From the cell containing the given text, extract its center point as (x, y) coordinate. 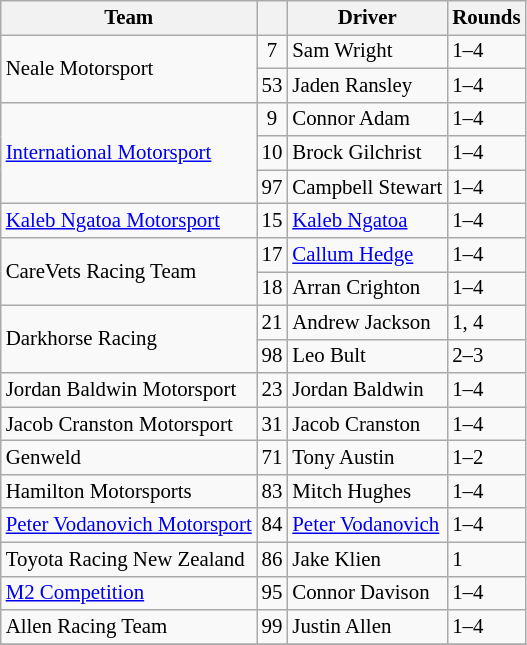
99 (272, 627)
CareVets Racing Team (129, 272)
95 (272, 593)
1–2 (486, 458)
1 (486, 559)
23 (272, 390)
International Motorsport (129, 153)
Jacob Cranston Motorsport (129, 424)
9 (272, 119)
2–3 (486, 356)
Darkhorse Racing (129, 339)
Jacob Cranston (367, 424)
Mitch Hughes (367, 491)
Hamilton Motorsports (129, 491)
Andrew Jackson (367, 322)
Justin Allen (367, 627)
86 (272, 559)
Jordan Baldwin (367, 390)
Connor Davison (367, 593)
31 (272, 424)
1, 4 (486, 322)
10 (272, 153)
84 (272, 525)
Kaleb Ngatoa Motorsport (129, 221)
53 (272, 85)
Callum Hedge (367, 255)
83 (272, 491)
98 (272, 356)
Tony Austin (367, 458)
17 (272, 255)
15 (272, 221)
Campbell Stewart (367, 187)
Rounds (486, 18)
Peter Vodanovich Motorsport (129, 525)
Connor Adam (367, 119)
Jaden Ransley (367, 85)
Neale Motorsport (129, 68)
Driver (367, 18)
M2 Competition (129, 593)
Kaleb Ngatoa (367, 221)
71 (272, 458)
Jordan Baldwin Motorsport (129, 390)
Allen Racing Team (129, 627)
Leo Bult (367, 356)
21 (272, 322)
Sam Wright (367, 51)
Toyota Racing New Zealand (129, 559)
18 (272, 288)
Brock Gilchrist (367, 153)
7 (272, 51)
Arran Crighton (367, 288)
97 (272, 187)
Genweld (129, 458)
Peter Vodanovich (367, 525)
Jake Klien (367, 559)
Team (129, 18)
